Identify which cell holds the provided text, then report its (x, y) central coordinate. 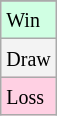
Loss (28, 96)
Draw (28, 58)
Win (28, 20)
